Pinpoint the cell where the given text exists, returning its [x, y] midpoint coordinate. 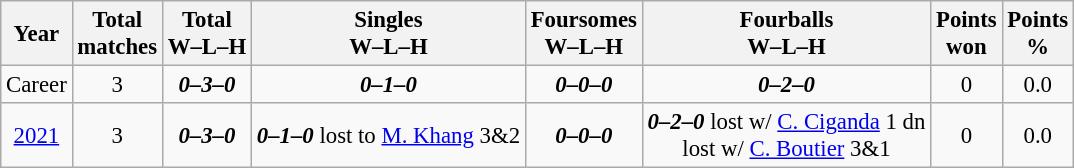
TotalW–L–H [206, 34]
Totalmatches [117, 34]
2021 [36, 136]
FourballsW–L–H [786, 34]
0–1–0 lost to M. Khang 3&2 [388, 136]
0–2–0 [786, 85]
SinglesW–L–H [388, 34]
Career [36, 85]
0–1–0 [388, 85]
Pointswon [966, 34]
FoursomesW–L–H [584, 34]
Year [36, 34]
0–2–0 lost w/ C. Ciganda 1 dnlost w/ C. Boutier 3&1 [786, 136]
Points% [1038, 34]
